Capture the cell that displays the provided text and extract its [X, Y] central coordinate. 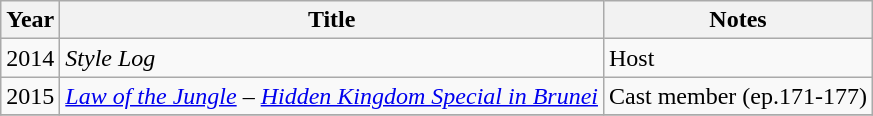
Host [738, 58]
2015 [30, 96]
2014 [30, 58]
Law of the Jungle – Hidden Kingdom Special in Brunei [332, 96]
Title [332, 20]
Style Log [332, 58]
Year [30, 20]
Cast member (ep.171-177) [738, 96]
Notes [738, 20]
